Pinpoint the cell where the given text exists, returning its (x, y) midpoint coordinate. 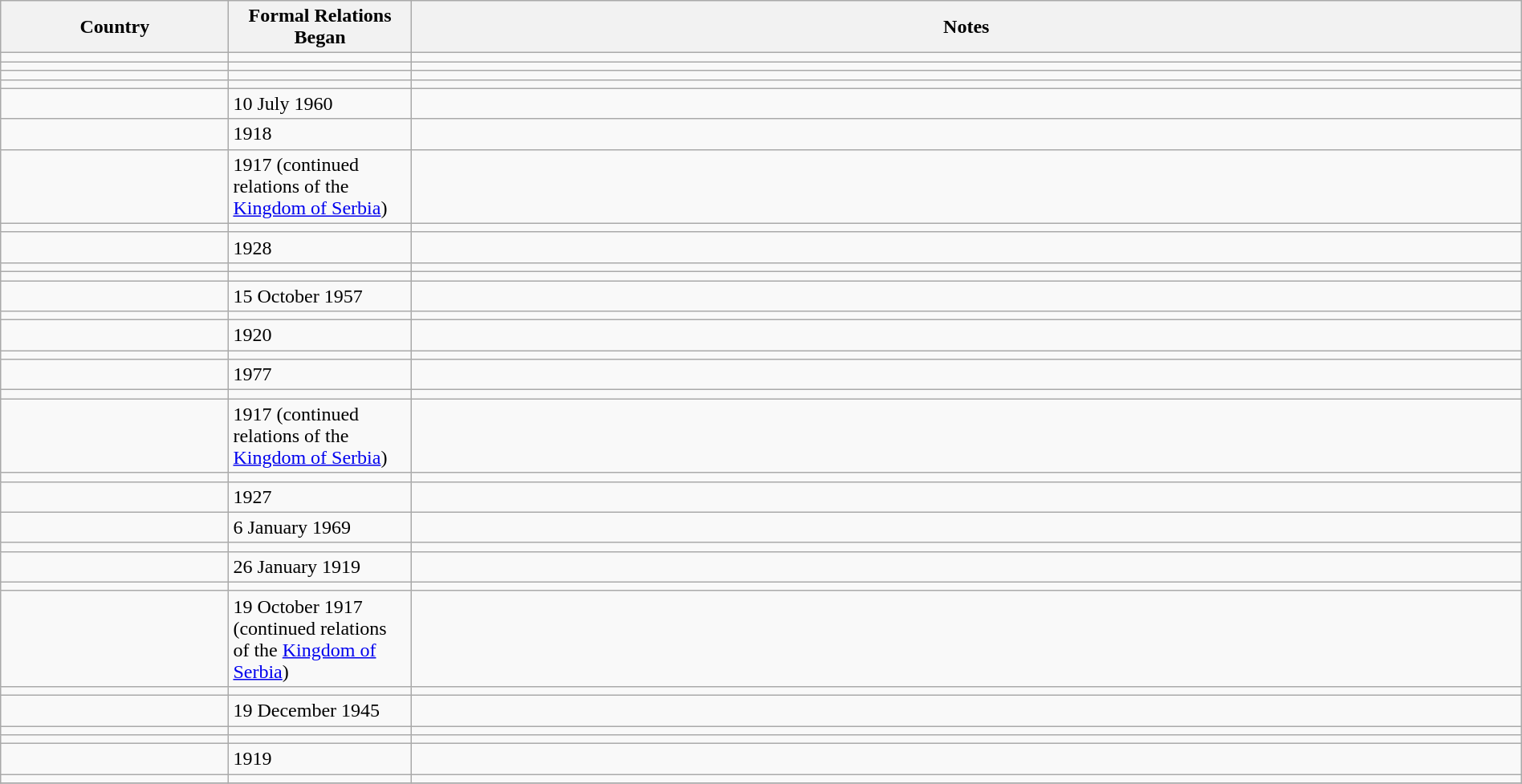
Country (115, 27)
19 October 1917 (continued relations of the Kingdom of Serbia) (319, 639)
15 October 1957 (319, 296)
Formal Relations Began (319, 27)
1919 (319, 759)
6 January 1969 (319, 527)
1918 (319, 134)
19 December 1945 (319, 710)
26 January 1919 (319, 567)
1920 (319, 335)
10 July 1960 (319, 104)
Notes (967, 27)
1927 (319, 497)
1928 (319, 247)
1977 (319, 375)
